Find where the given text appears and provide that cell's center as [X, Y] coordinate. 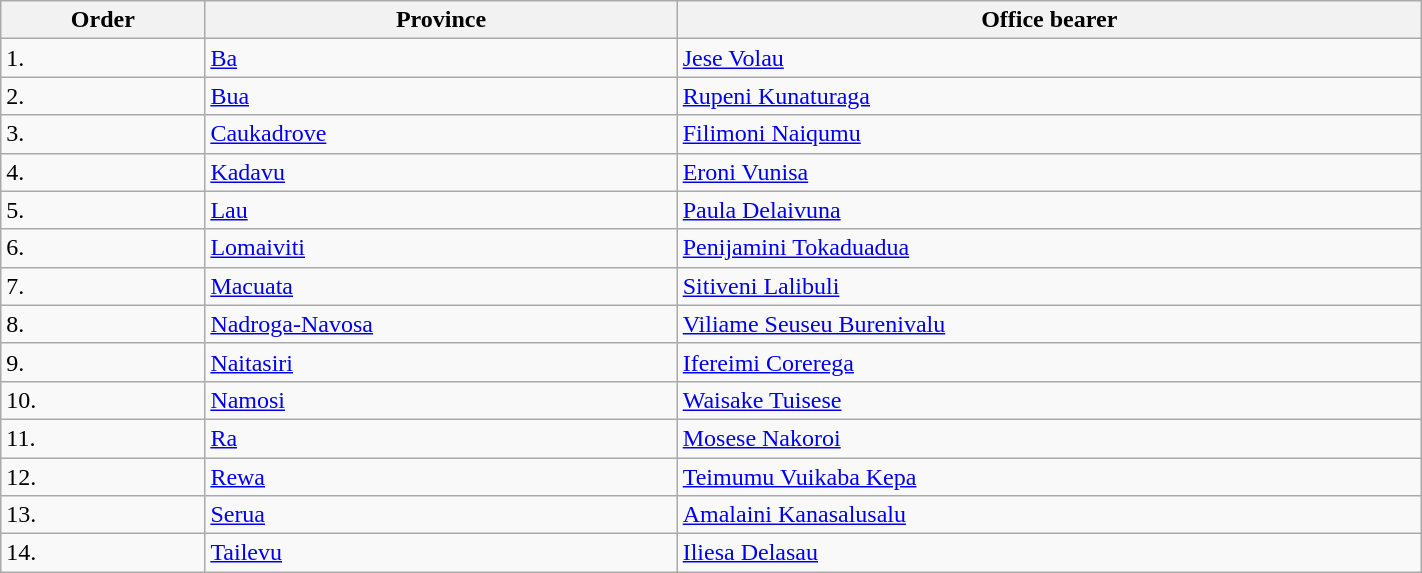
5. [103, 210]
2. [103, 96]
6. [103, 248]
1. [103, 58]
Caukadrove [441, 134]
3. [103, 134]
Viliame Seuseu Burenivalu [1049, 324]
10. [103, 400]
11. [103, 438]
Kadavu [441, 172]
Iliesa Delasau [1049, 553]
Ba [441, 58]
Amalaini Kanasalusalu [1049, 515]
Nadroga-Navosa [441, 324]
Lomaiviti [441, 248]
Penijamini Tokaduadua [1049, 248]
14. [103, 553]
Eroni Vunisa [1049, 172]
4. [103, 172]
Order [103, 20]
Bua [441, 96]
Waisake Tuisese [1049, 400]
Namosi [441, 400]
Teimumu Vuikaba Kepa [1049, 477]
Ra [441, 438]
Tailevu [441, 553]
Naitasiri [441, 362]
Rewa [441, 477]
8. [103, 324]
Ifereimi Corerega [1049, 362]
Mosese Nakoroi [1049, 438]
Filimoni Naiqumu [1049, 134]
9. [103, 362]
12. [103, 477]
Macuata [441, 286]
13. [103, 515]
Rupeni Kunaturaga [1049, 96]
Office bearer [1049, 20]
Paula Delaivuna [1049, 210]
Sitiveni Lalibuli [1049, 286]
Jese Volau [1049, 58]
7. [103, 286]
Province [441, 20]
Lau [441, 210]
Serua [441, 515]
